Determine the (X, Y) coordinate at the center of the cell enclosing the given text.  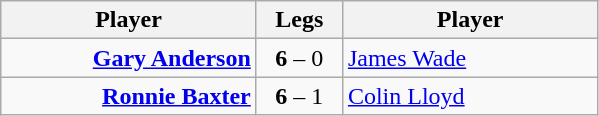
James Wade (470, 58)
6 – 0 (299, 58)
Ronnie Baxter (129, 96)
6 – 1 (299, 96)
Gary Anderson (129, 58)
Colin Lloyd (470, 96)
Legs (299, 20)
